From the cell containing the given text, extract its center point as [x, y] coordinate. 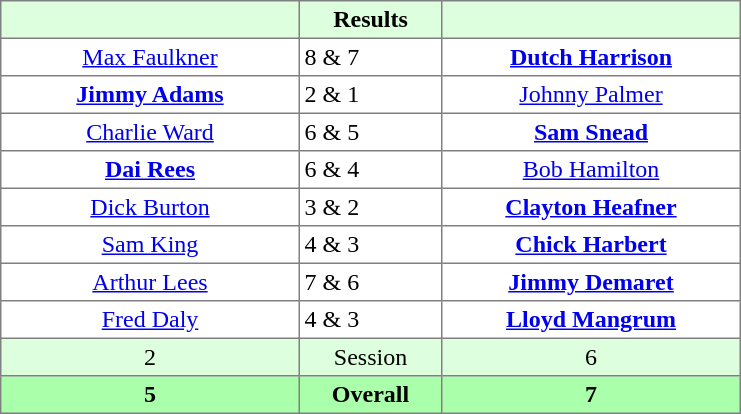
3 & 2 [370, 207]
Dutch Harrison [591, 57]
Dai Rees [150, 170]
Sam King [150, 245]
Jimmy Demaret [591, 282]
Lloyd Mangrum [591, 320]
Charlie Ward [150, 132]
Jimmy Adams [150, 95]
Dick Burton [150, 207]
Johnny Palmer [591, 95]
Sam Snead [591, 132]
Overall [370, 395]
Max Faulkner [150, 57]
Fred Daly [150, 320]
Chick Harbert [591, 245]
5 [150, 395]
Session [370, 357]
8 & 7 [370, 57]
Clayton Heafner [591, 207]
Arthur Lees [150, 282]
7 & 6 [370, 282]
6 & 5 [370, 132]
Bob Hamilton [591, 170]
2 [150, 357]
6 & 4 [370, 170]
2 & 1 [370, 95]
Results [370, 20]
6 [591, 357]
7 [591, 395]
